Detect which cell encompasses the target text, then output its (x, y) center coordinate. 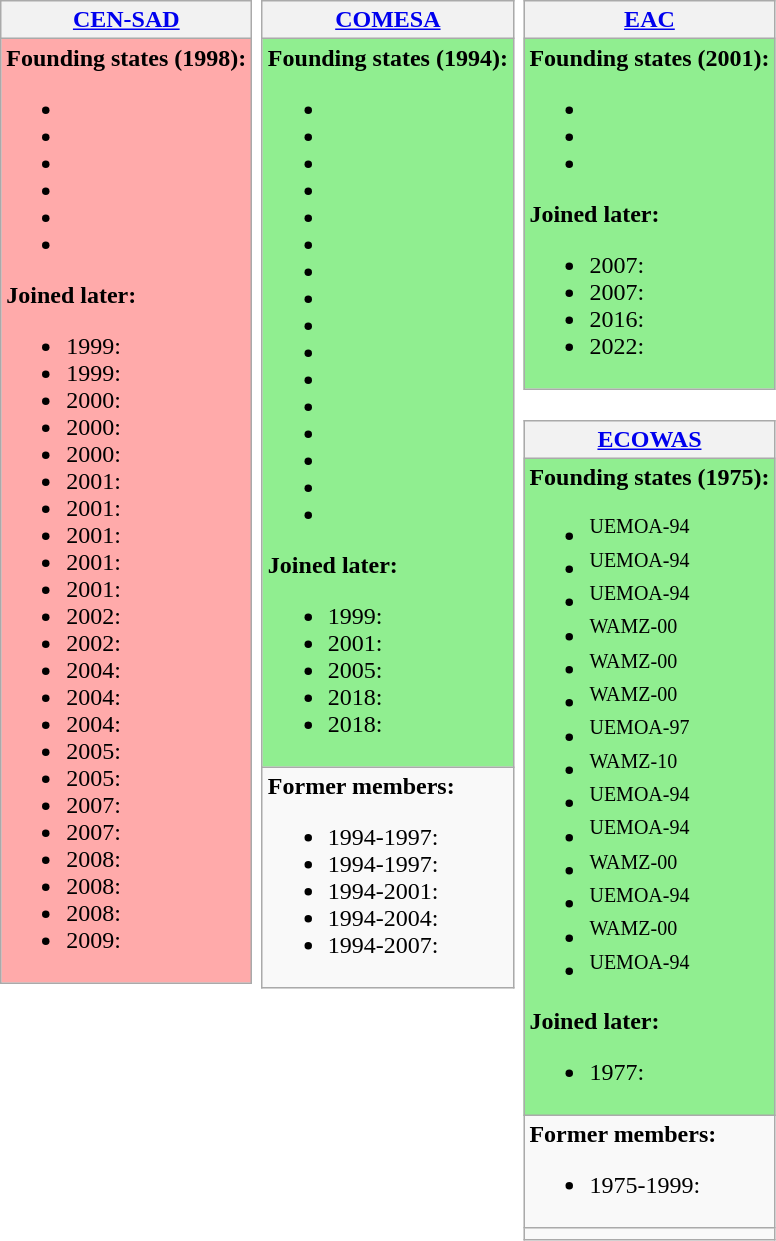
Former members:1994-1997: 1994-1997: 1994-2001: 1994-2004: 1994-2007: (388, 878)
Founding states (1994):Joined later:1999: 2001: 2005: 2018: 2018: (388, 403)
Former members:1975-1999: (650, 1172)
COMESA (388, 20)
Founding states (2001):Joined later:2007: 2007: 2016: 2022: (650, 214)
EAC (650, 20)
ECOWAS (650, 439)
CEN-SAD (126, 20)
